For the text-containing cell, return its midpoint in [X, Y] coordinate format. 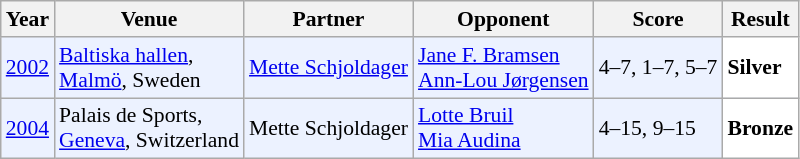
Jane F. Bramsen Ann-Lou Jørgensen [504, 68]
Score [658, 19]
Result [760, 19]
Opponent [504, 19]
Baltiska hallen,Malmö, Sweden [149, 68]
Venue [149, 19]
2002 [28, 68]
4–7, 1–7, 5–7 [658, 68]
4–15, 9–15 [658, 128]
Lotte Bruil Mia Audina [504, 128]
2004 [28, 128]
Partner [328, 19]
Palais de Sports,Geneva, Switzerland [149, 128]
Silver [760, 68]
Bronze [760, 128]
Year [28, 19]
